Detect which cell encompasses the target text, then output its (x, y) center coordinate. 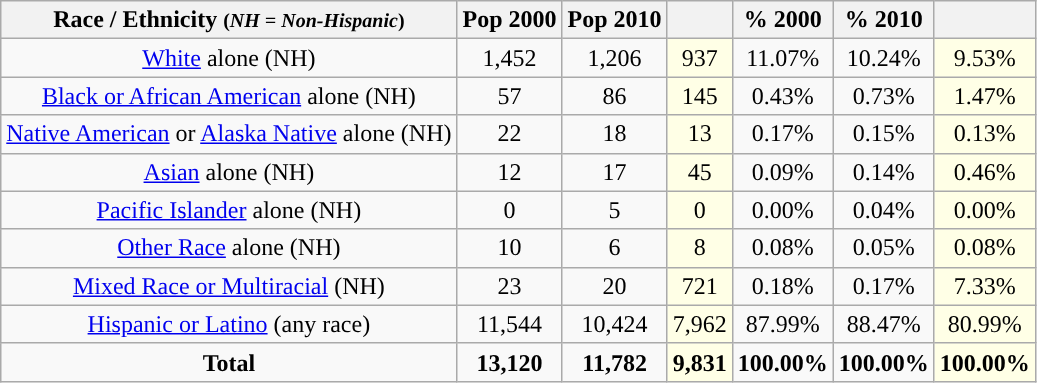
11,782 (614, 362)
80.99% (984, 324)
Mixed Race or Multiracial (NH) (229, 286)
22 (510, 134)
0.43% (782, 96)
Pop 2010 (614, 20)
87.99% (782, 324)
11.07% (782, 58)
Black or African American alone (NH) (229, 96)
Total (229, 362)
0.14% (884, 172)
10,424 (614, 324)
9.53% (984, 58)
23 (510, 286)
18 (614, 134)
6 (614, 248)
Asian alone (NH) (229, 172)
0.13% (984, 134)
White alone (NH) (229, 58)
20 (614, 286)
57 (510, 96)
0.15% (884, 134)
0.04% (884, 210)
Race / Ethnicity (NH = Non-Hispanic) (229, 20)
10.24% (884, 58)
1.47% (984, 96)
0.05% (884, 248)
0.46% (984, 172)
Other Race alone (NH) (229, 248)
17 (614, 172)
Native American or Alaska Native alone (NH) (229, 134)
0.73% (884, 96)
% 2010 (884, 20)
Pop 2000 (510, 20)
1,452 (510, 58)
86 (614, 96)
7.33% (984, 286)
5 (614, 210)
145 (700, 96)
% 2000 (782, 20)
1,206 (614, 58)
10 (510, 248)
Pacific Islander alone (NH) (229, 210)
7,962 (700, 324)
721 (700, 286)
12 (510, 172)
0.18% (782, 286)
937 (700, 58)
Hispanic or Latino (any race) (229, 324)
88.47% (884, 324)
8 (700, 248)
13,120 (510, 362)
45 (700, 172)
13 (700, 134)
9,831 (700, 362)
0.09% (782, 172)
11,544 (510, 324)
